Extract the [X, Y] coordinate from the center of the cell holding the provided text.  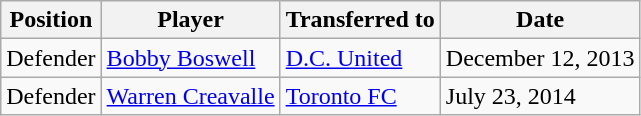
Warren Creavalle [190, 96]
July 23, 2014 [540, 96]
Transferred to [360, 20]
D.C. United [360, 58]
Date [540, 20]
Toronto FC [360, 96]
Player [190, 20]
December 12, 2013 [540, 58]
Bobby Boswell [190, 58]
Position [51, 20]
